From the cell containing the given text, extract its center point as [X, Y] coordinate. 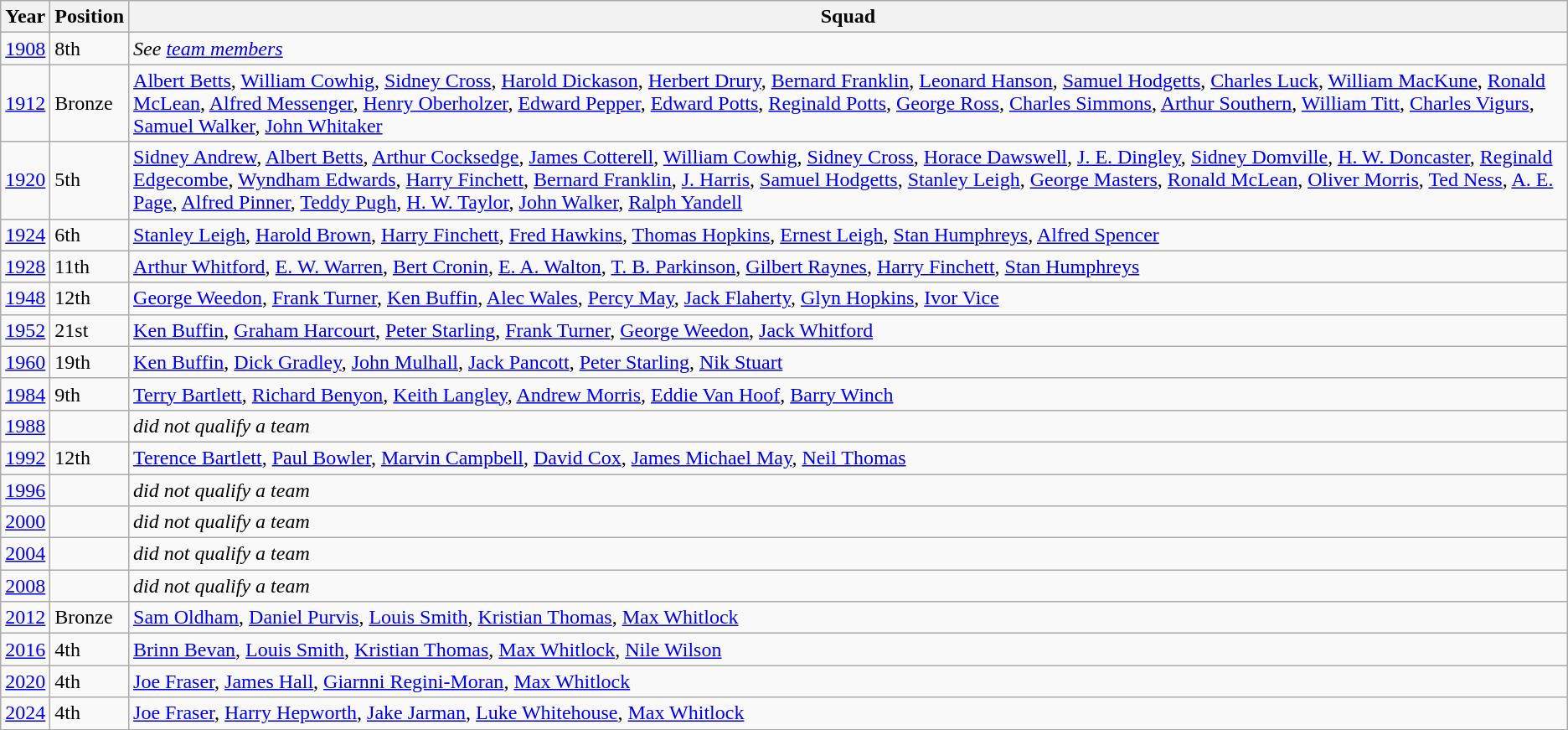
Joe Fraser, James Hall, Giarnni Regini-Moran, Max Whitlock [848, 681]
Sam Oldham, Daniel Purvis, Louis Smith, Kristian Thomas, Max Whitlock [848, 618]
2008 [25, 586]
Stanley Leigh, Harold Brown, Harry Finchett, Fred Hawkins, Thomas Hopkins, Ernest Leigh, Stan Humphreys, Alfred Spencer [848, 235]
2024 [25, 713]
8th [90, 49]
1920 [25, 180]
Year [25, 17]
Position [90, 17]
1908 [25, 49]
1988 [25, 426]
1984 [25, 394]
Ken Buffin, Dick Gradley, John Mulhall, Jack Pancott, Peter Starling, Nik Stuart [848, 362]
See team members [848, 49]
1996 [25, 490]
1992 [25, 458]
9th [90, 394]
1952 [25, 330]
11th [90, 267]
19th [90, 362]
2004 [25, 554]
1912 [25, 103]
2016 [25, 650]
George Weedon, Frank Turner, Ken Buffin, Alec Wales, Percy May, Jack Flaherty, Glyn Hopkins, Ivor Vice [848, 298]
1948 [25, 298]
1928 [25, 267]
Joe Fraser, Harry Hepworth, Jake Jarman, Luke Whitehouse, Max Whitlock [848, 713]
2012 [25, 618]
2000 [25, 522]
Terence Bartlett, Paul Bowler, Marvin Campbell, David Cox, James Michael May, Neil Thomas [848, 458]
2020 [25, 681]
Ken Buffin, Graham Harcourt, Peter Starling, Frank Turner, George Weedon, Jack Whitford [848, 330]
21st [90, 330]
6th [90, 235]
Squad [848, 17]
5th [90, 180]
Arthur Whitford, E. W. Warren, Bert Cronin, E. A. Walton, T. B. Parkinson, Gilbert Raynes, Harry Finchett, Stan Humphreys [848, 267]
Terry Bartlett, Richard Benyon, Keith Langley, Andrew Morris, Eddie Van Hoof, Barry Winch [848, 394]
Brinn Bevan, Louis Smith, Kristian Thomas, Max Whitlock, Nile Wilson [848, 650]
1924 [25, 235]
1960 [25, 362]
